Identify which cell holds the provided text, then report its [X, Y] central coordinate. 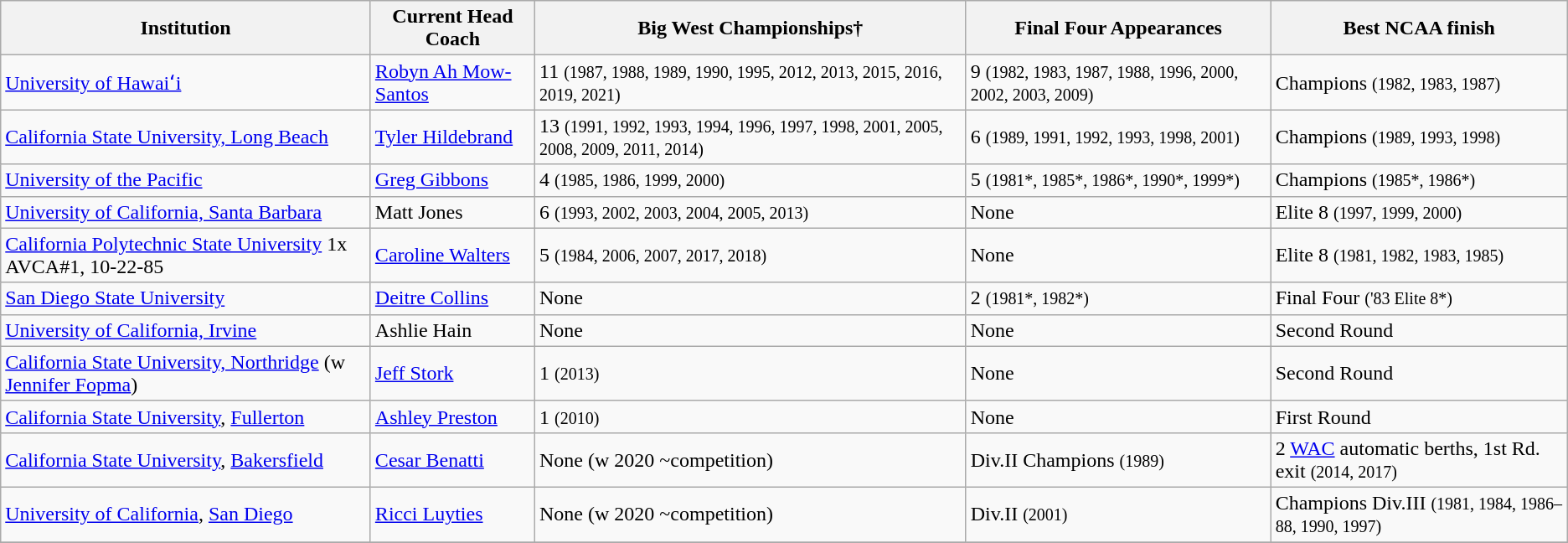
Elite 8 (1997, 1999, 2000) [1419, 212]
University of the Pacific [186, 180]
Current Head Coach [452, 28]
California State University, Fullerton [186, 416]
Deitre Collins [452, 298]
University of California, San Diego [186, 515]
Champions (1989, 1993, 1998) [1419, 137]
Ricci Luyties [452, 515]
California State University, Northridge (w Jennifer Fopma) [186, 374]
Final Four ('83 Elite 8*) [1419, 298]
9 (1982, 1983, 1987, 1988, 1996, 2000, 2002, 2003, 2009) [1118, 82]
Tyler Hildebrand [452, 137]
Div.II (2001) [1118, 515]
1 (2010) [750, 416]
University of California, Irvine [186, 330]
2 WAC automatic berths, 1st Rd. exit (2014, 2017) [1419, 459]
Champions Div.III (1981, 1984, 1986–88, 1990, 1997) [1419, 515]
Big West Championships† [750, 28]
Cesar Benatti [452, 459]
Caroline Walters [452, 255]
Ashlie Hain [452, 330]
Ashley Preston [452, 416]
Greg Gibbons [452, 180]
Champions (1985*, 1986*) [1419, 180]
University of Hawaiʻi [186, 82]
Jeff Stork [452, 374]
6 (1993, 2002, 2003, 2004, 2005, 2013) [750, 212]
5 (1984, 2006, 2007, 2017, 2018) [750, 255]
San Diego State University [186, 298]
Robyn Ah Mow-Santos [452, 82]
6 (1989, 1991, 1992, 1993, 1998, 2001) [1118, 137]
11 (1987, 1988, 1989, 1990, 1995, 2012, 2013, 2015, 2016, 2019, 2021) [750, 82]
13 (1991, 1992, 1993, 1994, 1996, 1997, 1998, 2001, 2005, 2008, 2009, 2011, 2014) [750, 137]
2 (1981*, 1982*) [1118, 298]
California State University, Long Beach [186, 137]
Final Four Appearances [1118, 28]
5 (1981*, 1985*, 1986*, 1990*, 1999*) [1118, 180]
4 (1985, 1986, 1999, 2000) [750, 180]
Champions (1982, 1983, 1987) [1419, 82]
1 (2013) [750, 374]
California Polytechnic State University 1x AVCA#1, 10-22-85 [186, 255]
Institution [186, 28]
Elite 8 (1981, 1982, 1983, 1985) [1419, 255]
Matt Jones [452, 212]
University of California, Santa Barbara [186, 212]
Div.II Champions (1989) [1118, 459]
Best NCAA finish [1419, 28]
California State University, Bakersfield [186, 459]
First Round [1419, 416]
